Scan for the cell matching the given text and deliver its [X, Y] coordinate at center. 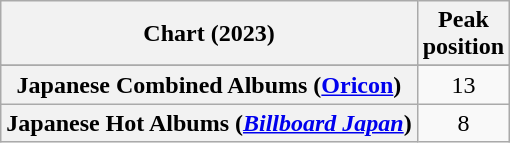
8 [463, 123]
Japanese Hot Albums (Billboard Japan) [209, 123]
Peakposition [463, 34]
Chart (2023) [209, 34]
Japanese Combined Albums (Oricon) [209, 85]
13 [463, 85]
